Find where the given text appears and provide that cell's center as (x, y) coordinate. 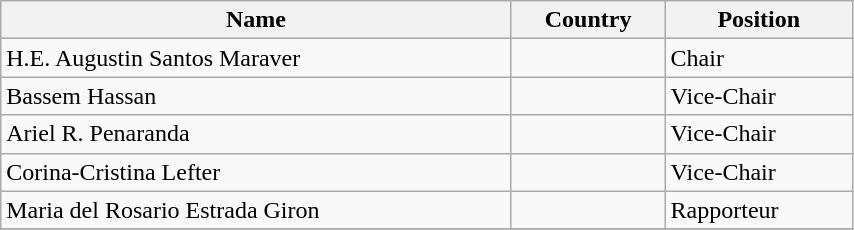
Maria del Rosario Estrada Giron (256, 210)
Rapporteur (758, 210)
Name (256, 20)
Position (758, 20)
Corina-Cristina Lefter (256, 172)
Chair (758, 58)
Ariel R. Penaranda (256, 134)
H.E. Augustin Santos Maraver (256, 58)
Bassem Hassan (256, 96)
Country (588, 20)
